Capture the cell that displays the provided text and extract its (X, Y) central coordinate. 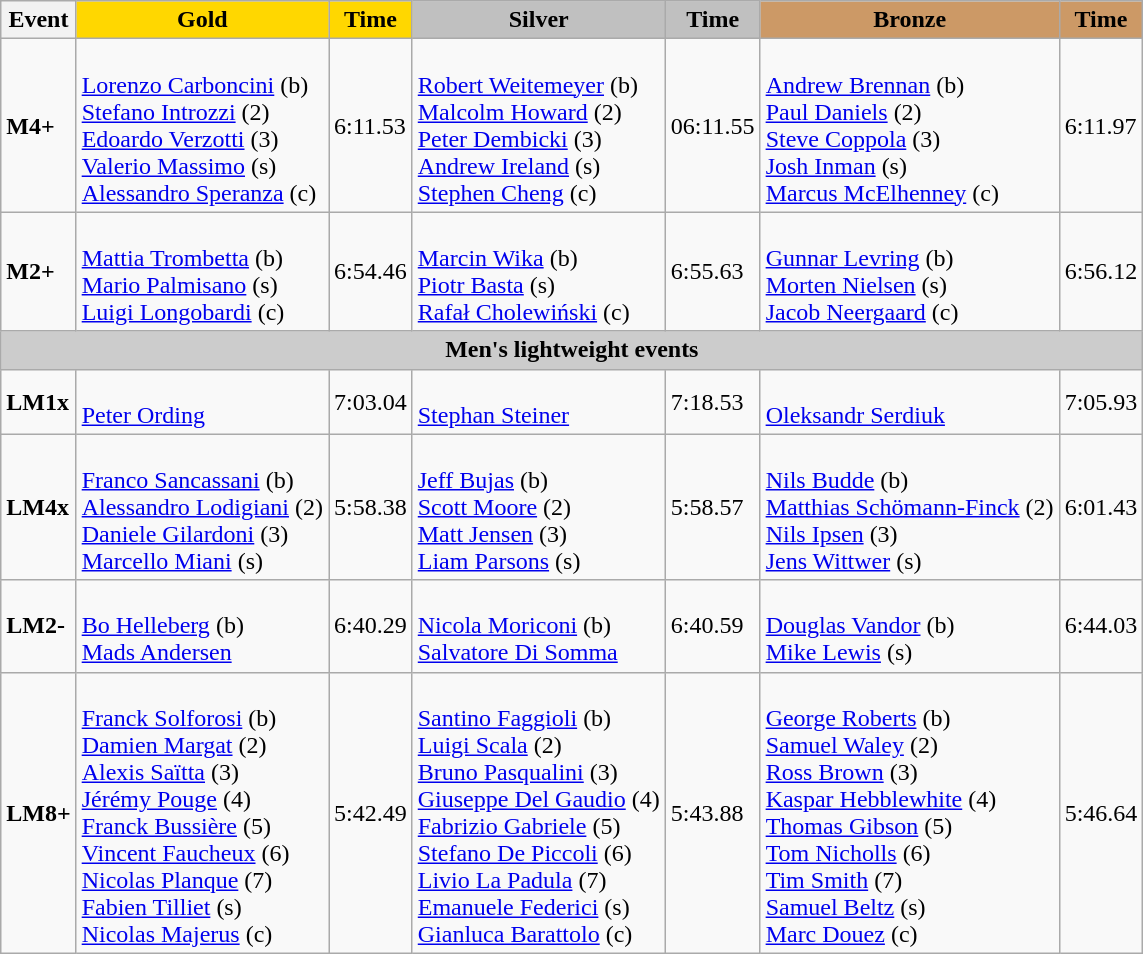
Bronze (910, 20)
7:18.53 (712, 402)
Men's lightweight events (572, 350)
Douglas Vandor (b)Mike Lewis (s) (910, 626)
6:40.29 (370, 626)
Stephan Steiner (538, 402)
Silver (538, 20)
LM4x (38, 507)
Mattia Trombetta (b)Mario Palmisano (s)Luigi Longobardi (c) (202, 272)
7:03.04 (370, 402)
6:44.03 (1101, 626)
Nicola Moriconi (b)Salvatore Di Somma (538, 626)
Lorenzo Carboncini (b)Stefano Introzzi (2)Edoardo Verzotti (3)Valerio Massimo (s)Alessandro Speranza (c) (202, 126)
Bo Helleberg (b)Mads Andersen (202, 626)
LM1x (38, 402)
Gunnar Levring (b)Morten Nielsen (s)Jacob Neergaard (c) (910, 272)
5:58.57 (712, 507)
06:11.55 (712, 126)
5:46.64 (1101, 812)
Andrew Brennan (b)Paul Daniels (2)Steve Coppola (3) Josh Inman (s)Marcus McElhenney (c) (910, 126)
Robert Weitemeyer (b)Malcolm Howard (2)Peter Dembicki (3)Andrew Ireland (s)Stephen Cheng (c) (538, 126)
LM2- (38, 626)
M4+ (38, 126)
6:01.43 (1101, 507)
Jeff Bujas (b)Scott Moore (2)Matt Jensen (3)Liam Parsons (s) (538, 507)
6:11.97 (1101, 126)
George Roberts (b)Samuel Waley (2)Ross Brown (3)Kaspar Hebblewhite (4)Thomas Gibson (5)Tom Nicholls (6) Tim Smith (7)Samuel Beltz (s)Marc Douez (c) (910, 812)
6:40.59 (712, 626)
5:58.38 (370, 507)
Gold (202, 20)
Peter Ording (202, 402)
6:55.63 (712, 272)
Nils Budde (b)Matthias Schömann-Finck (2)Nils Ipsen (3)Jens Wittwer (s) (910, 507)
7:05.93 (1101, 402)
M2+ (38, 272)
Oleksandr Serdiuk (910, 402)
Event (38, 20)
6:54.46 (370, 272)
6:11.53 (370, 126)
Franco Sancassani (b)Alessandro Lodigiani (2)Daniele Gilardoni (3)Marcello Miani (s) (202, 507)
6:56.12 (1101, 272)
5:42.49 (370, 812)
LM8+ (38, 812)
5:43.88 (712, 812)
Marcin Wika (b)Piotr Basta (s)Rafał Cholewiński (c) (538, 272)
